From the cell containing the given text, extract its center point as [x, y] coordinate. 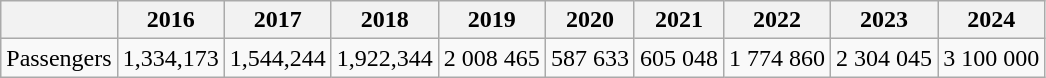
605 048 [678, 58]
3 100 000 [992, 58]
2022 [778, 20]
2020 [590, 20]
587 633 [590, 58]
2016 [170, 20]
2021 [678, 20]
2023 [884, 20]
Passengers [59, 58]
2017 [278, 20]
2019 [492, 20]
1,334,173 [170, 58]
1 774 860 [778, 58]
1,922,344 [384, 58]
2 008 465 [492, 58]
2018 [384, 20]
2024 [992, 20]
1,544,244 [278, 58]
2 304 045 [884, 58]
